For the text-containing cell, return its midpoint in (x, y) coordinate format. 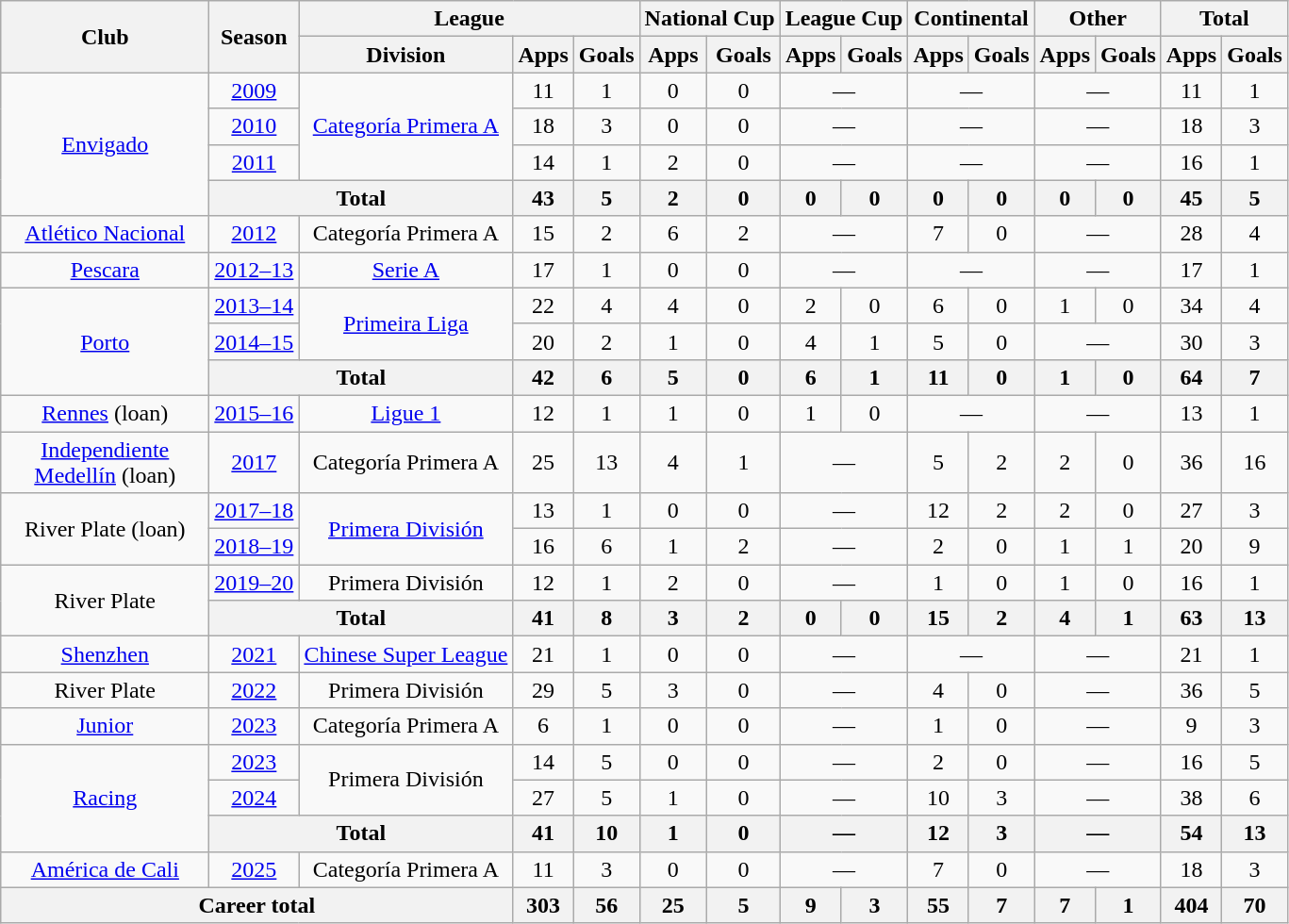
Envigado (106, 144)
29 (543, 690)
303 (543, 905)
2010 (255, 126)
2009 (255, 91)
2022 (255, 690)
55 (938, 905)
2017 (255, 462)
River Plate (loan) (106, 529)
2014–15 (255, 341)
2011 (255, 162)
2013–14 (255, 305)
Career total (256, 905)
34 (1191, 305)
70 (1255, 905)
League Cup (844, 19)
56 (606, 905)
28 (1191, 234)
43 (543, 198)
América de Cali (106, 869)
8 (606, 619)
42 (543, 377)
Pescara (106, 270)
Chinese Super League (405, 654)
Other (1098, 19)
Serie A (405, 270)
Independiente Medellín (loan) (106, 462)
Racing (106, 798)
45 (1191, 198)
Porto (106, 341)
League (470, 19)
2012 (255, 234)
404 (1191, 905)
2021 (255, 654)
Continental (971, 19)
Club (106, 37)
2025 (255, 869)
Rennes (loan) (106, 413)
63 (1191, 619)
38 (1191, 798)
Primeira Liga (405, 323)
National Cup (709, 19)
2018–19 (255, 547)
2019–20 (255, 583)
30 (1191, 341)
2015–16 (255, 413)
2024 (255, 798)
Ligue 1 (405, 413)
22 (543, 305)
2012–13 (255, 270)
Shenzhen (106, 654)
Division (405, 55)
2017–18 (255, 511)
54 (1191, 833)
Season (255, 37)
64 (1191, 377)
Atlético Nacional (106, 234)
Junior (106, 726)
